Return (X, Y) of the center of cell containing provided text 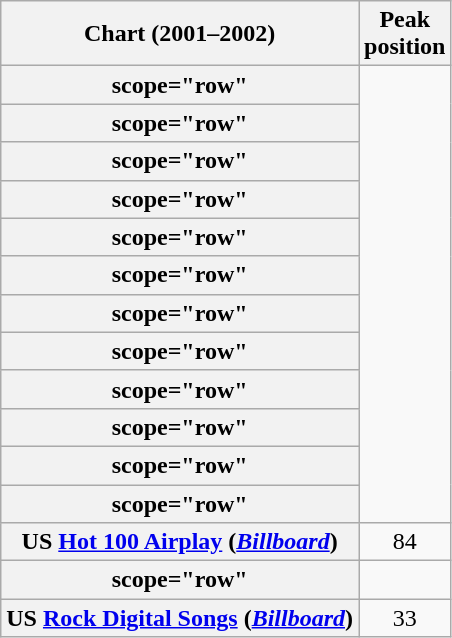
US Hot 100 Airplay (Billboard) (180, 542)
US Rock Digital Songs (Billboard) (180, 618)
Peakposition (405, 34)
Chart (2001–2002) (180, 34)
33 (405, 618)
84 (405, 542)
